Search for the cell housing the specified text and yield its [x, y] center coordinate. 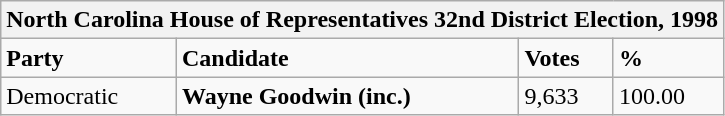
Wayne Goodwin (inc.) [347, 96]
Democratic [89, 96]
% [668, 58]
Votes [566, 58]
Party [89, 58]
Candidate [347, 58]
100.00 [668, 96]
9,633 [566, 96]
North Carolina House of Representatives 32nd District Election, 1998 [362, 20]
